For the text-containing cell, return its midpoint in (x, y) coordinate format. 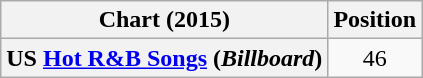
US Hot R&B Songs (Billboard) (164, 58)
Position (375, 20)
Chart (2015) (164, 20)
46 (375, 58)
